For the text-containing cell, return its midpoint in [x, y] coordinate format. 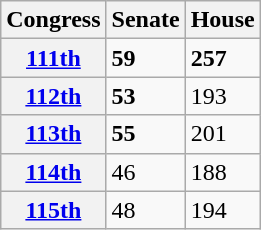
48 [146, 210]
257 [222, 58]
House [222, 20]
59 [146, 58]
113th [54, 134]
188 [222, 172]
Senate [146, 20]
193 [222, 96]
201 [222, 134]
53 [146, 96]
112th [54, 96]
Congress [54, 20]
111th [54, 58]
55 [146, 134]
114th [54, 172]
194 [222, 210]
46 [146, 172]
115th [54, 210]
